Capture the cell that displays the provided text and extract its [X, Y] central coordinate. 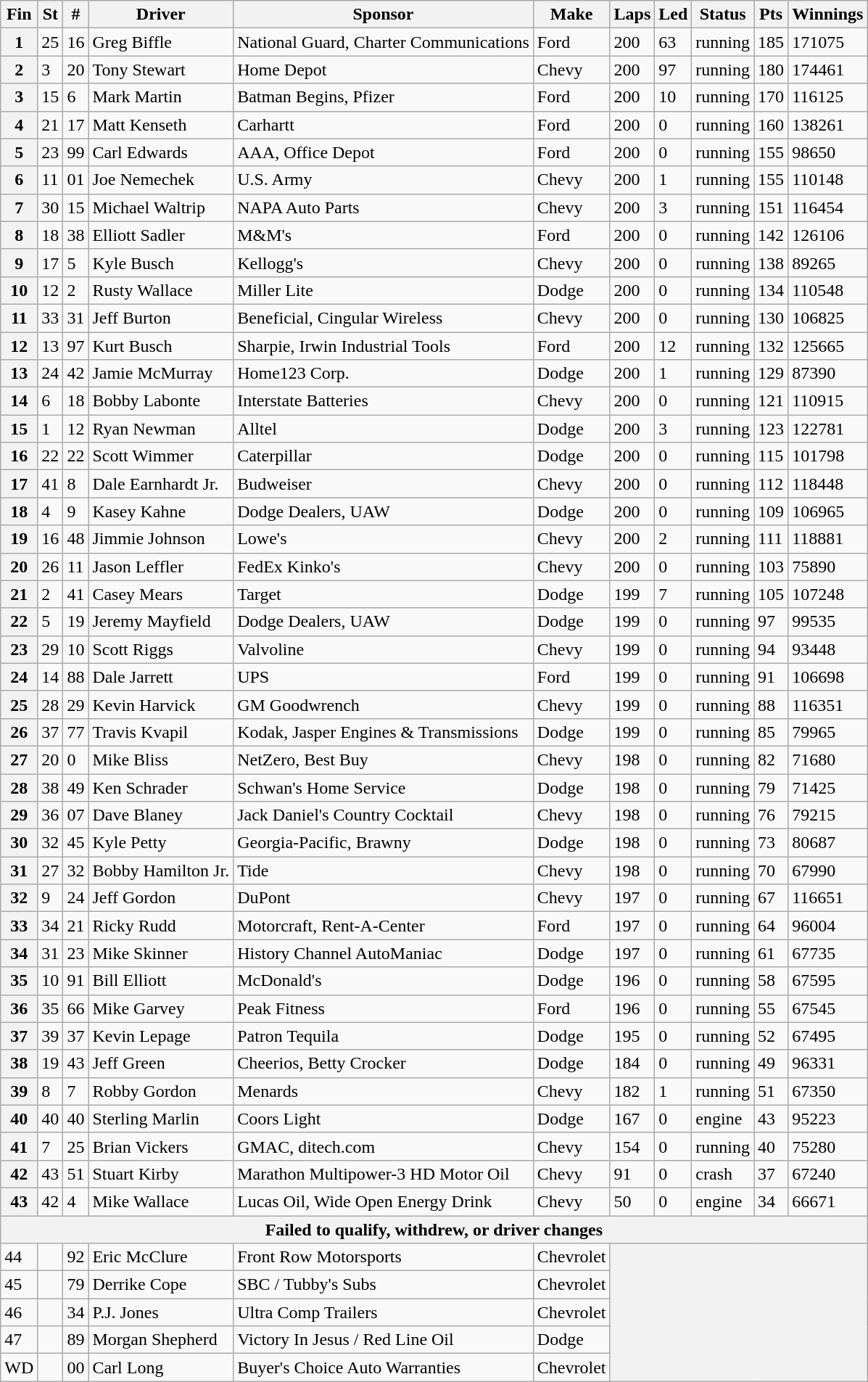
52 [772, 1036]
P.J. Jones [161, 1312]
103 [772, 567]
80687 [828, 843]
66 [75, 1008]
M&M's [384, 235]
106965 [828, 511]
Patron Tequila [384, 1036]
106698 [828, 677]
160 [772, 125]
Tide [384, 871]
118881 [828, 539]
67240 [828, 1174]
47 [19, 1340]
Jimmie Johnson [161, 539]
95223 [828, 1119]
Tony Stewart [161, 70]
107248 [828, 594]
Ultra Comp Trailers [384, 1312]
Driver [161, 15]
82 [772, 760]
129 [772, 374]
GMAC, ditech.com [384, 1146]
185 [772, 42]
76 [772, 815]
182 [632, 1091]
NAPA Auto Parts [384, 207]
99535 [828, 622]
92 [75, 1257]
58 [772, 981]
71680 [828, 760]
Rusty Wallace [161, 290]
07 [75, 815]
Caterpillar [384, 456]
48 [75, 539]
Jason Leffler [161, 567]
Robby Gordon [161, 1091]
UPS [384, 677]
Kasey Kahne [161, 511]
67595 [828, 981]
Jack Daniel's Country Cocktail [384, 815]
SBC / Tubby's Subs [384, 1285]
# [75, 15]
Jeff Burton [161, 318]
138 [772, 263]
Lucas Oil, Wide Open Energy Drink [384, 1201]
67990 [828, 871]
101798 [828, 456]
Make [571, 15]
AAA, Office Depot [384, 152]
Sterling Marlin [161, 1119]
Carhartt [384, 125]
142 [772, 235]
Bill Elliott [161, 981]
Bobby Labonte [161, 401]
116651 [828, 898]
125665 [828, 346]
Status [723, 15]
89 [75, 1340]
Jeremy Mayfield [161, 622]
Victory In Jesus / Red Line Oil [384, 1340]
121 [772, 401]
106825 [828, 318]
Joe Nemechek [161, 180]
Michael Waltrip [161, 207]
154 [632, 1146]
Schwan's Home Service [384, 787]
171075 [828, 42]
Kellogg's [384, 263]
73 [772, 843]
Scott Riggs [161, 649]
Interstate Batteries [384, 401]
Laps [632, 15]
44 [19, 1257]
DuPont [384, 898]
46 [19, 1312]
Sharpie, Irwin Industrial Tools [384, 346]
Ricky Rudd [161, 926]
Derrike Cope [161, 1285]
118448 [828, 484]
Kurt Busch [161, 346]
79965 [828, 732]
Mike Wallace [161, 1201]
99 [75, 152]
Winnings [828, 15]
75890 [828, 567]
112 [772, 484]
122781 [828, 429]
70 [772, 871]
63 [673, 42]
110548 [828, 290]
Failed to qualify, withdrew, or driver changes [434, 1230]
St [51, 15]
180 [772, 70]
Dale Jarrett [161, 677]
Target [384, 594]
98650 [828, 152]
Kevin Harvick [161, 704]
Matt Kenseth [161, 125]
67350 [828, 1091]
96004 [828, 926]
Menards [384, 1091]
116454 [828, 207]
77 [75, 732]
96331 [828, 1064]
00 [75, 1367]
Kevin Lepage [161, 1036]
85 [772, 732]
79215 [828, 815]
01 [75, 180]
GM Goodwrench [384, 704]
94 [772, 649]
93448 [828, 649]
Mike Skinner [161, 953]
Home Depot [384, 70]
Cheerios, Betty Crocker [384, 1064]
111 [772, 539]
Mark Martin [161, 97]
Jeff Green [161, 1064]
Jamie McMurray [161, 374]
87390 [828, 374]
Carl Long [161, 1367]
66671 [828, 1201]
Elliott Sadler [161, 235]
Beneficial, Cingular Wireless [384, 318]
Dave Blaney [161, 815]
67735 [828, 953]
Greg Biffle [161, 42]
WD [19, 1367]
FedEx Kinko's [384, 567]
Lowe's [384, 539]
151 [772, 207]
Batman Begins, Pfizer [384, 97]
NetZero, Best Buy [384, 760]
Home123 Corp. [384, 374]
67495 [828, 1036]
170 [772, 97]
Casey Mears [161, 594]
67545 [828, 1008]
115 [772, 456]
Marathon Multipower-3 HD Motor Oil [384, 1174]
138261 [828, 125]
Ken Schrader [161, 787]
Kodak, Jasper Engines & Transmissions [384, 732]
National Guard, Charter Communications [384, 42]
Buyer's Choice Auto Warranties [384, 1367]
61 [772, 953]
167 [632, 1119]
Ryan Newman [161, 429]
Valvoline [384, 649]
Coors Light [384, 1119]
110148 [828, 180]
Fin [19, 15]
Alltel [384, 429]
Scott Wimmer [161, 456]
Mike Garvey [161, 1008]
Front Row Motorsports [384, 1257]
89265 [828, 263]
174461 [828, 70]
130 [772, 318]
116351 [828, 704]
55 [772, 1008]
116125 [828, 97]
Carl Edwards [161, 152]
Peak Fitness [384, 1008]
Morgan Shepherd [161, 1340]
Georgia-Pacific, Brawny [384, 843]
Dale Earnhardt Jr. [161, 484]
134 [772, 290]
109 [772, 511]
Brian Vickers [161, 1146]
Kyle Busch [161, 263]
Jeff Gordon [161, 898]
Budweiser [384, 484]
Pts [772, 15]
Stuart Kirby [161, 1174]
105 [772, 594]
Miller Lite [384, 290]
71425 [828, 787]
Travis Kvapil [161, 732]
110915 [828, 401]
U.S. Army [384, 180]
64 [772, 926]
Mike Bliss [161, 760]
50 [632, 1201]
History Channel AutoManiac [384, 953]
184 [632, 1064]
crash [723, 1174]
Bobby Hamilton Jr. [161, 871]
123 [772, 429]
Motorcraft, Rent-A-Center [384, 926]
Eric McClure [161, 1257]
Kyle Petty [161, 843]
67 [772, 898]
132 [772, 346]
Sponsor [384, 15]
126106 [828, 235]
McDonald's [384, 981]
Led [673, 15]
195 [632, 1036]
75280 [828, 1146]
